Extract the (X, Y) coordinate from the center of the cell holding the provided text.  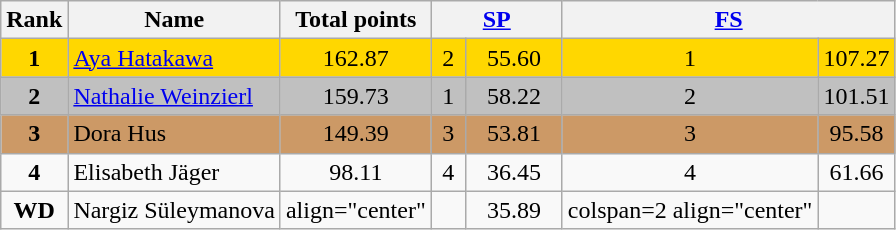
35.89 (514, 210)
55.60 (514, 58)
95.58 (856, 134)
162.87 (356, 58)
colspan=2 align="center" (690, 210)
Nathalie Weinzierl (174, 96)
Dora Hus (174, 134)
98.11 (356, 172)
58.22 (514, 96)
align="center" (356, 210)
107.27 (856, 58)
53.81 (514, 134)
Aya Hatakawa (174, 58)
149.39 (356, 134)
61.66 (856, 172)
159.73 (356, 96)
SP (496, 20)
Rank (34, 20)
WD (34, 210)
36.45 (514, 172)
FS (728, 20)
Total points (356, 20)
Elisabeth Jäger (174, 172)
Nargiz Süleymanova (174, 210)
Name (174, 20)
101.51 (856, 96)
